Capture the cell that displays the provided text and extract its [X, Y] central coordinate. 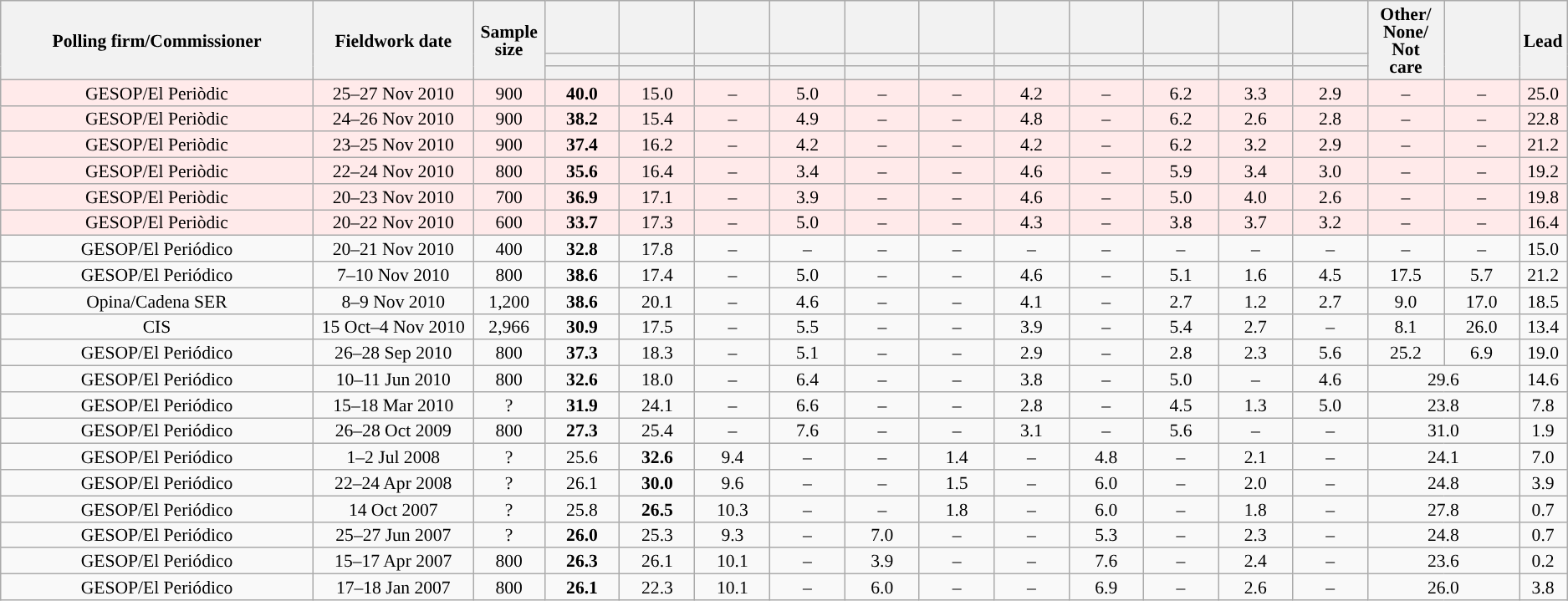
19.8 [1544, 197]
26.5 [657, 508]
36.9 [582, 197]
33.7 [582, 222]
17.8 [657, 249]
400 [508, 249]
25.2 [1405, 353]
2.1 [1256, 456]
Fieldwork date [393, 40]
4.9 [808, 119]
25.8 [582, 508]
3.1 [1032, 431]
38.2 [582, 119]
1–2 Jul 2008 [393, 456]
22.3 [657, 587]
15–18 Mar 2010 [393, 405]
17.1 [657, 197]
Other/None/Notcare [1405, 40]
1,200 [508, 301]
16.2 [657, 145]
20.1 [657, 301]
22–24 Apr 2008 [393, 483]
4.1 [1032, 301]
18.0 [657, 379]
40.0 [582, 92]
37.4 [582, 145]
13.4 [1544, 326]
22.8 [1544, 119]
19.2 [1544, 171]
8.1 [1405, 326]
10.3 [733, 508]
5.4 [1181, 326]
20–23 Nov 2010 [393, 197]
23.6 [1443, 562]
6.6 [808, 405]
5.5 [808, 326]
5.3 [1106, 535]
22–24 Nov 2010 [393, 171]
4.3 [1032, 222]
14 Oct 2007 [393, 508]
4.0 [1256, 197]
3.3 [1256, 92]
17–18 Jan 2007 [393, 587]
26.3 [582, 562]
19.0 [1544, 353]
29.6 [1443, 379]
24–26 Nov 2010 [393, 119]
35.6 [582, 171]
Polling firm/Commissioner [157, 40]
10–11 Jun 2010 [393, 379]
30.0 [657, 483]
2.0 [1256, 483]
5.9 [1181, 171]
15–17 Apr 2007 [393, 562]
5.7 [1482, 274]
26–28 Oct 2009 [393, 431]
Lead [1544, 40]
31.9 [582, 405]
700 [508, 197]
15 Oct–4 Nov 2010 [393, 326]
Opina/Cadena SER [157, 301]
25.3 [657, 535]
9.4 [733, 456]
9.0 [1405, 301]
1.4 [957, 456]
8–9 Nov 2010 [393, 301]
25–27 Nov 2010 [393, 92]
6.4 [808, 379]
9.3 [733, 535]
23.8 [1443, 405]
23–25 Nov 2010 [393, 145]
25–27 Jun 2007 [393, 535]
37.3 [582, 353]
1.6 [1256, 274]
25.6 [582, 456]
18.5 [1544, 301]
7–10 Nov 2010 [393, 274]
0.2 [1544, 562]
17.0 [1482, 301]
25.0 [1544, 92]
9.6 [733, 483]
2.4 [1256, 562]
1.9 [1544, 431]
17.3 [657, 222]
27.8 [1443, 508]
20–22 Nov 2010 [393, 222]
3.7 [1256, 222]
1.5 [957, 483]
20–21 Nov 2010 [393, 249]
3.0 [1330, 171]
1.2 [1256, 301]
15.4 [657, 119]
CIS [157, 326]
600 [508, 222]
26–28 Sep 2010 [393, 353]
18.3 [657, 353]
1.3 [1256, 405]
2,966 [508, 326]
27.3 [582, 431]
7.8 [1544, 405]
Sample size [508, 40]
30.9 [582, 326]
25.4 [657, 431]
32.8 [582, 249]
14.6 [1544, 379]
17.4 [657, 274]
31.0 [1443, 431]
